For the text-containing cell, return its midpoint in (x, y) coordinate format. 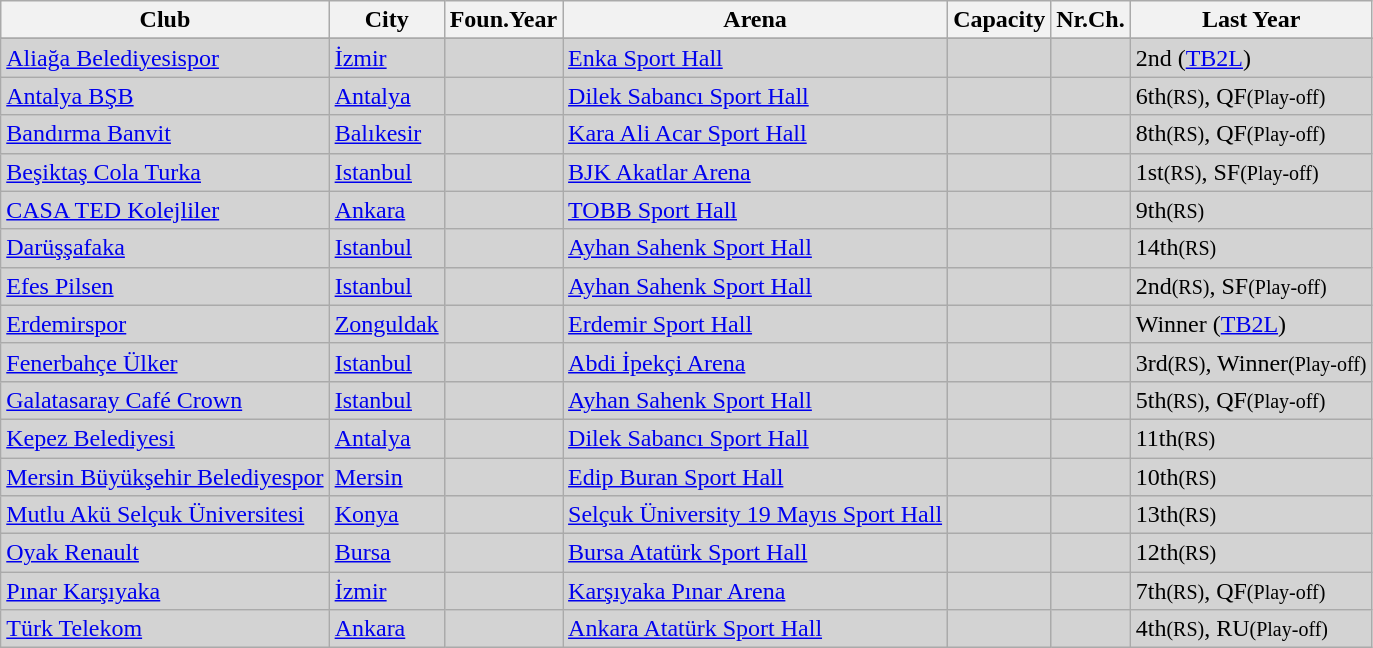
Winner (TB2L) (1251, 324)
TOBB Sport Hall (756, 210)
9th(RS) (1251, 210)
Darüşşafaka (165, 248)
Kara Ali Acar Sport Hall (756, 134)
5th(RS), QF(Play-off) (1251, 400)
CASA TED Kolejliler (165, 210)
1st(RS), SF(Play-off) (1251, 172)
Karşıyaka Pınar Arena (756, 591)
Enka Sport Hall (756, 58)
Selçuk Üniversity 19 Mayıs Sport Hall (756, 515)
Abdi İpekçi Arena (756, 362)
City (386, 20)
Oyak Renault (165, 553)
Beşiktaş Cola Turka (165, 172)
2nd(RS), SF(Play-off) (1251, 286)
Bandırma Banvit (165, 134)
Kepez Belediyesi (165, 438)
Bursa Atatürk Sport Hall (756, 553)
BJK Akatlar Arena (756, 172)
Galatasaray Café Crown (165, 400)
Konya (386, 515)
Arena (756, 20)
Ankara Atatürk Sport Hall (756, 629)
11th(RS) (1251, 438)
Aliağa Belediyesispor (165, 58)
14th(RS) (1251, 248)
Mersin Büyükşehir Belediyespor (165, 477)
Club (165, 20)
12th(RS) (1251, 553)
8th(RS), QF(Play-off) (1251, 134)
Nr.Ch. (1091, 20)
Erdemir Sport Hall (756, 324)
2nd (TB2L) (1251, 58)
Mersin (386, 477)
Foun.Year (503, 20)
13th(RS) (1251, 515)
Antalya BŞB (165, 96)
Capacity (1000, 20)
Efes Pilsen (165, 286)
Mutlu Akü Selçuk Üniversitesi (165, 515)
Edip Buran Sport Hall (756, 477)
Bursa (386, 553)
Türk Telekom (165, 629)
Fenerbahçe Ülker (165, 362)
Balıkesir (386, 134)
7th(RS), QF(Play-off) (1251, 591)
Last Year (1251, 20)
6th(RS), QF(Play-off) (1251, 96)
3rd(RS), Winner(Play-off) (1251, 362)
Erdemirspor (165, 324)
Zonguldak (386, 324)
10th(RS) (1251, 477)
Pınar Karşıyaka (165, 591)
4th(RS), RU(Play-off) (1251, 629)
